Return the [X, Y] coordinate for the center point of the cell that contains the specified text.  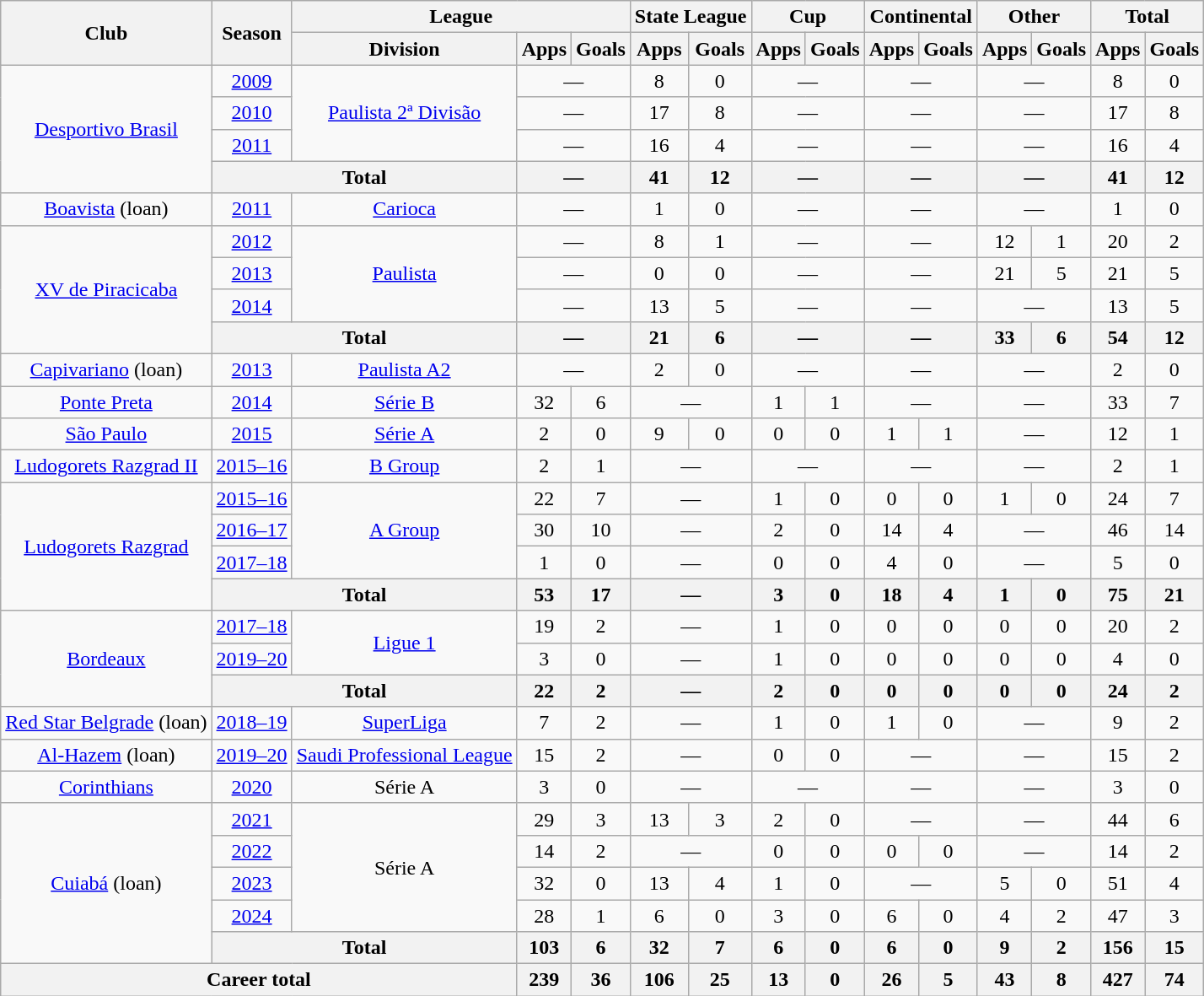
Red Star Belgrade (loan) [106, 723]
Cuiabá (loan) [106, 883]
Al-Hazem (loan) [106, 755]
44 [1118, 819]
Paulista A2 [405, 369]
103 [544, 948]
XV de Piracicaba [106, 289]
2023 [251, 883]
Career total [259, 980]
Club [106, 33]
Continental [921, 17]
Ludogorets Razgrad II [106, 466]
Division [405, 49]
State League [691, 17]
47 [1118, 915]
Bordeaux [106, 659]
Saudi Professional League [405, 755]
Other [1034, 17]
28 [544, 915]
19 [544, 627]
Season [251, 33]
2009 [251, 81]
2016–17 [251, 530]
Ludogorets Razgrad [106, 546]
SuperLiga [405, 723]
2012 [251, 241]
25 [720, 980]
B Group [405, 466]
43 [1004, 980]
2015 [251, 434]
2020 [251, 787]
2018–19 [251, 723]
26 [891, 980]
156 [1118, 948]
Capivariano (loan) [106, 369]
Desportivo Brasil [106, 129]
18 [891, 595]
Ligue 1 [405, 643]
Paulista [405, 273]
Paulista 2ª Divisão [405, 113]
A Group [405, 530]
36 [601, 980]
74 [1174, 980]
75 [1118, 595]
São Paulo [106, 434]
30 [544, 530]
League [460, 17]
2021 [251, 819]
106 [659, 980]
29 [544, 819]
Carioca [405, 209]
46 [1118, 530]
10 [601, 530]
53 [544, 595]
239 [544, 980]
Cup [808, 17]
427 [1118, 980]
2010 [251, 113]
Ponte Preta [106, 402]
51 [1118, 883]
2024 [251, 915]
Boavista (loan) [106, 209]
54 [1118, 337]
2022 [251, 851]
Corinthians [106, 787]
Série B [405, 402]
